Detect which cell encompasses the target text, then output its (X, Y) center coordinate. 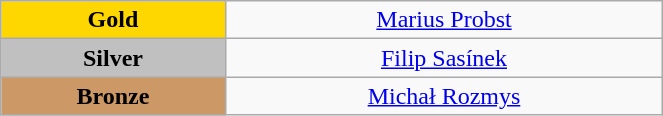
Gold (113, 20)
Marius Probst (444, 20)
Filip Sasínek (444, 58)
Michał Rozmys (444, 96)
Bronze (113, 96)
Silver (113, 58)
